Provide the (x, y) coordinate of the cell's center where the given text is located.  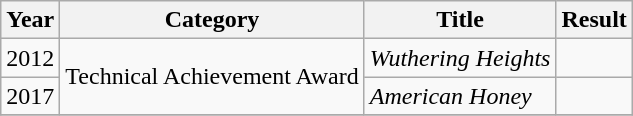
2017 (30, 96)
Technical Achievement Award (212, 77)
Title (460, 20)
Category (212, 20)
Year (30, 20)
2012 (30, 58)
Wuthering Heights (460, 58)
American Honey (460, 96)
Result (594, 20)
